Pinpoint the cell where the given text exists, returning its [x, y] midpoint coordinate. 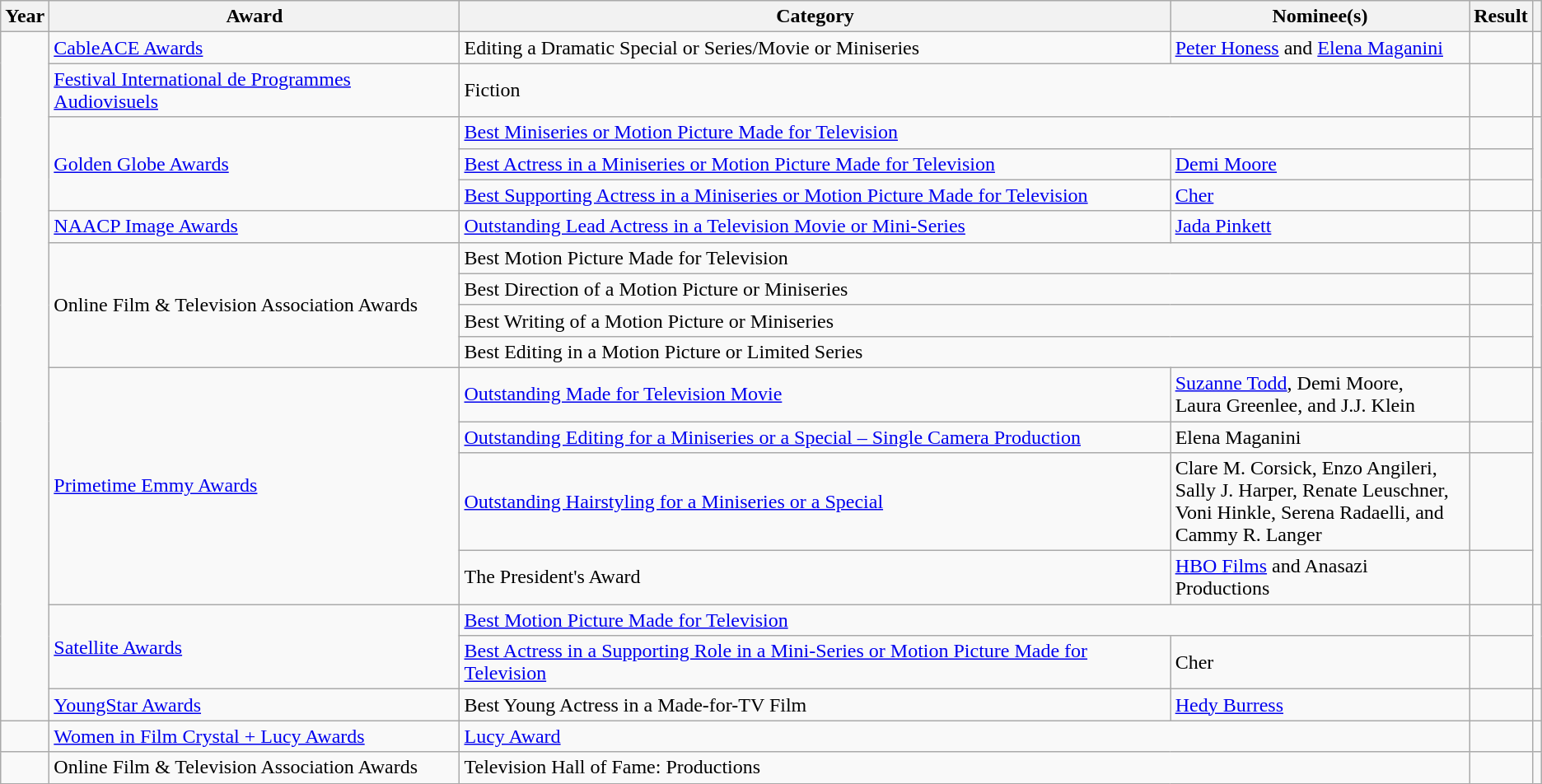
Best Supporting Actress in a Miniseries or Motion Picture Made for Television [815, 195]
Jada Pinkett [1320, 226]
Hedy Burress [1320, 705]
Result [1501, 16]
Television Hall of Fame: Productions [965, 768]
Satellite Awards [255, 647]
HBO Films and Anasazi Productions [1320, 578]
Demi Moore [1320, 164]
Best Miniseries or Motion Picture Made for Television [965, 133]
CableACE Awards [255, 48]
Elena Maganini [1320, 437]
Best Young Actress in a Made-for-TV Film [815, 705]
Suzanne Todd, Demi Moore, Laura Greenlee, and J.J. Klein [1320, 394]
Clare M. Corsick, Enzo Angileri, Sally J. Harper, Renate Leuschner, Voni Hinkle, Serena Radaelli, and Cammy R. Langer [1320, 502]
Best Actress in a Supporting Role in a Mini-Series or Motion Picture Made for Television [815, 662]
NAACP Image Awards [255, 226]
Outstanding Hairstyling for a Miniseries or a Special [815, 502]
Fiction [965, 91]
Best Editing in a Motion Picture or Limited Series [965, 352]
The President's Award [815, 578]
Outstanding Lead Actress in a Television Movie or Mini-Series [815, 226]
Year [25, 16]
Editing a Dramatic Special or Series/Movie or Miniseries [815, 48]
Best Writing of a Motion Picture or Miniseries [965, 320]
Category [815, 16]
Best Actress in a Miniseries or Motion Picture Made for Television [815, 164]
Nominee(s) [1320, 16]
Primetime Emmy Awards [255, 486]
Award [255, 16]
Lucy Award [965, 736]
Outstanding Made for Television Movie [815, 394]
Peter Honess and Elena Maganini [1320, 48]
YoungStar Awards [255, 705]
Festival International de Programmes Audiovisuels [255, 91]
Outstanding Editing for a Miniseries or a Special – Single Camera Production [815, 437]
Best Direction of a Motion Picture or Miniseries [965, 289]
Golden Globe Awards [255, 164]
Women in Film Crystal + Lucy Awards [255, 736]
